From the cell containing the given text, extract its center point as (x, y) coordinate. 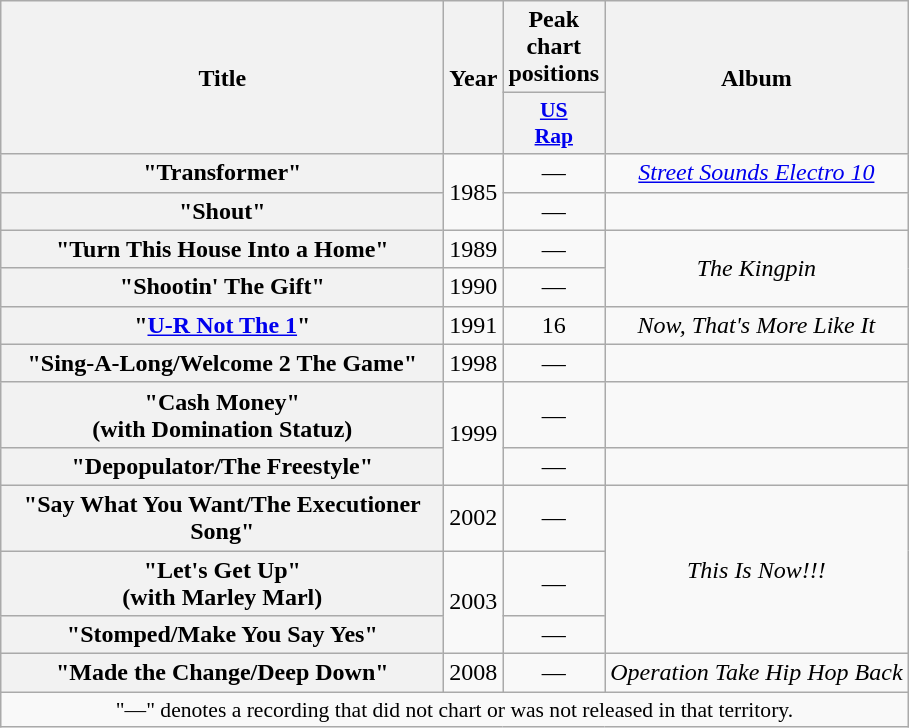
2003 (474, 602)
1985 (474, 192)
Album (756, 78)
2002 (474, 518)
"Shout" (222, 211)
"Stomped/Make You Say Yes" (222, 635)
1989 (474, 249)
"Shootin' The Gift" (222, 287)
The Kingpin (756, 268)
"Let's Get Up"(with Marley Marl) (222, 582)
"Depopulator/The Freestyle" (222, 466)
1999 (474, 434)
Operation Take Hip Hop Back (756, 673)
1998 (474, 363)
"Sing-A-Long/Welcome 2 The Game" (222, 363)
"Cash Money"(with Domination Statuz) (222, 414)
1991 (474, 325)
Peak chart positions (554, 47)
This Is Now!!! (756, 569)
"Turn This House Into a Home" (222, 249)
Year (474, 78)
"Transformer" (222, 173)
US Rap (554, 124)
2008 (474, 673)
"Made the Change/Deep Down" (222, 673)
1990 (474, 287)
"—" denotes a recording that did not chart or was not released in that territory. (454, 710)
"Say What You Want/The Executioner Song" (222, 518)
Now, That's More Like It (756, 325)
Title (222, 78)
"U-R Not The 1" (222, 325)
Street Sounds Electro 10 (756, 173)
16 (554, 325)
